Pinpoint the cell where the given text exists, returning its [x, y] midpoint coordinate. 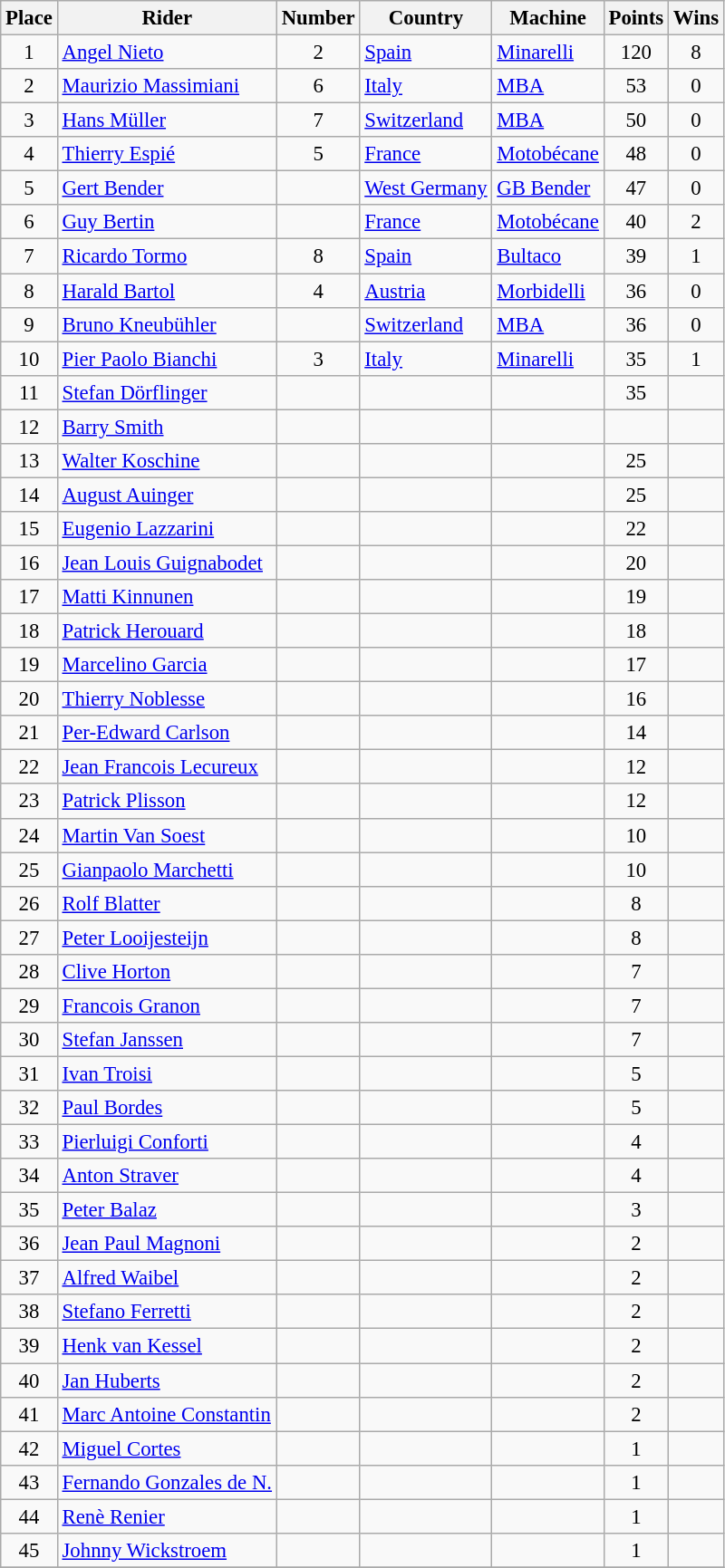
29 [29, 1005]
26 [29, 903]
Stefano Ferretti [167, 1313]
GB Bender [547, 188]
Stefan Janssen [167, 1040]
Barry Smith [167, 427]
August Auinger [167, 495]
Clive Horton [167, 972]
Matti Kinnunen [167, 597]
Peter Balaz [167, 1210]
Walter Koschine [167, 461]
Rolf Blatter [167, 903]
24 [29, 835]
Harald Bartol [167, 291]
9 [29, 324]
30 [29, 1040]
48 [636, 154]
Pierluigi Conforti [167, 1142]
Per-Edward Carlson [167, 733]
21 [29, 733]
Patrick Plisson [167, 802]
Morbidelli [547, 291]
Austria [426, 291]
Machine [547, 18]
34 [29, 1176]
15 [29, 529]
13 [29, 461]
38 [29, 1313]
Gert Bender [167, 188]
Thierry Espié [167, 154]
43 [29, 1482]
Maurizio Massimiani [167, 86]
32 [29, 1108]
Guy Bertin [167, 222]
Points [636, 18]
Wins [696, 18]
Johnny Wickstroem [167, 1551]
42 [29, 1448]
33 [29, 1142]
44 [29, 1516]
Number [318, 18]
Stefan Dörflinger [167, 392]
Country [426, 18]
53 [636, 86]
23 [29, 802]
37 [29, 1278]
Fernando Gonzales de N. [167, 1482]
Ivan Troisi [167, 1073]
Hans Müller [167, 120]
Paul Bordes [167, 1108]
Bultaco [547, 256]
Peter Looijesteijn [167, 938]
Angel Nieto [167, 53]
47 [636, 188]
Jean Paul Magnoni [167, 1244]
11 [29, 392]
Miguel Cortes [167, 1448]
Jean Louis Guignabodet [167, 563]
41 [29, 1414]
Jan Huberts [167, 1380]
Bruno Kneubühler [167, 324]
50 [636, 120]
West Germany [426, 188]
27 [29, 938]
120 [636, 53]
Jean Francois Lecureux [167, 767]
Ricardo Tormo [167, 256]
Henk van Kessel [167, 1346]
Martin Van Soest [167, 835]
28 [29, 972]
Rider [167, 18]
Alfred Waibel [167, 1278]
Gianpaolo Marchetti [167, 870]
Patrick Herouard [167, 631]
Anton Straver [167, 1176]
Place [29, 18]
Pier Paolo Bianchi [167, 359]
31 [29, 1073]
Eugenio Lazzarini [167, 529]
45 [29, 1551]
Renè Renier [167, 1516]
Marcelino Garcia [167, 665]
Thierry Noblesse [167, 699]
Francois Granon [167, 1005]
Marc Antoine Constantin [167, 1414]
